Determine the [x, y] coordinate at the center of the cell enclosing the given text.  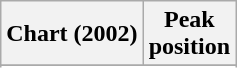
Chart (2002) [72, 34]
Peakposition [189, 34]
